Output the (x, y) coordinate of the center of the cell containing the given text.  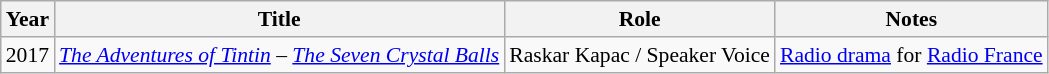
The Adventures of Tintin – The Seven Crystal Balls (279, 55)
Year (28, 19)
Notes (912, 19)
2017 (28, 55)
Role (640, 19)
Title (279, 19)
Radio drama for Radio France (912, 55)
Raskar Kapac / Speaker Voice (640, 55)
